Return [X, Y] of the center of cell containing provided text 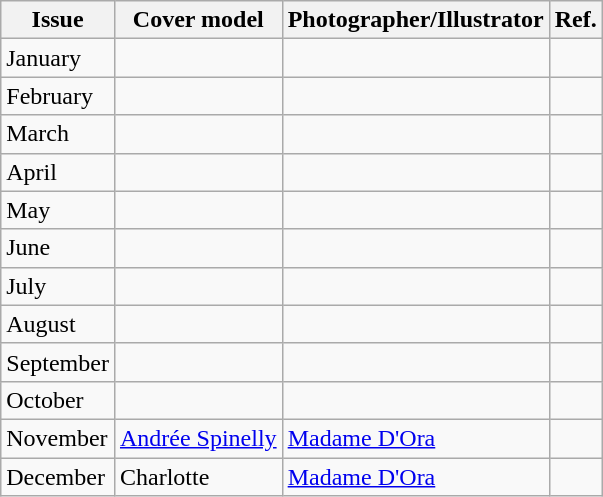
March [58, 134]
Photographer/Illustrator [416, 20]
Charlotte [198, 477]
November [58, 438]
May [58, 210]
July [58, 286]
September [58, 362]
June [58, 248]
Cover model [198, 20]
Ref. [576, 20]
December [58, 477]
Andrée Spinelly [198, 438]
February [58, 96]
January [58, 58]
Issue [58, 20]
April [58, 172]
October [58, 400]
August [58, 324]
